Extract the (x, y) coordinate from the center of the cell holding the provided text.  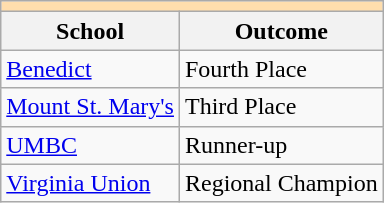
School (90, 31)
Third Place (281, 107)
Regional Champion (281, 183)
Benedict (90, 69)
Fourth Place (281, 69)
Mount St. Mary's (90, 107)
UMBC (90, 145)
Runner-up (281, 145)
Virginia Union (90, 183)
Outcome (281, 31)
